Search for the cell housing the specified text and yield its (x, y) center coordinate. 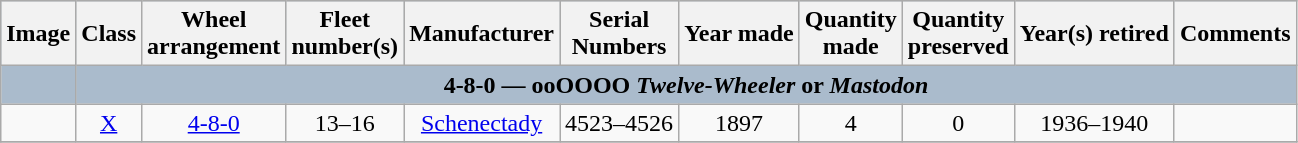
4-8-0 — ooOOOO Twelve-Wheeler or Mastodon (686, 85)
Fleetnumber(s) (345, 34)
Image (38, 34)
Wheelarrangement (214, 34)
Year(s) retired (1094, 34)
SerialNumbers (620, 34)
4-8-0 (214, 123)
1936–1940 (1094, 123)
Manufacturer (482, 34)
Schenectady (482, 123)
Quantitymade (850, 34)
13–16 (345, 123)
4 (850, 123)
4523–4526 (620, 123)
Class (109, 34)
1897 (740, 123)
Quantitypreserved (958, 34)
X (109, 123)
Year made (740, 34)
0 (958, 123)
Comments (1235, 34)
